Search for the cell housing the specified text and yield its [X, Y] center coordinate. 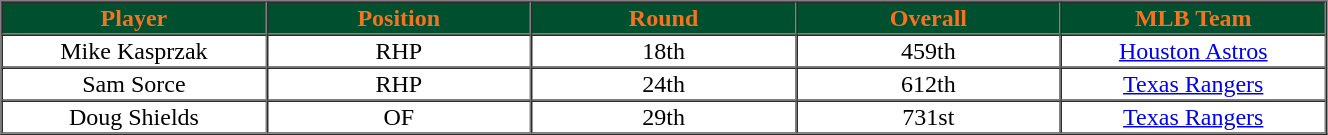
Player [134, 18]
731st [928, 116]
Overall [928, 18]
Sam Sorce [134, 84]
Houston Astros [1194, 50]
459th [928, 50]
Round [664, 18]
MLB Team [1194, 18]
29th [664, 116]
OF [398, 116]
Mike Kasprzak [134, 50]
612th [928, 84]
Doug Shields [134, 116]
24th [664, 84]
18th [664, 50]
Position [398, 18]
